From the cell containing the given text, extract its center point as (X, Y) coordinate. 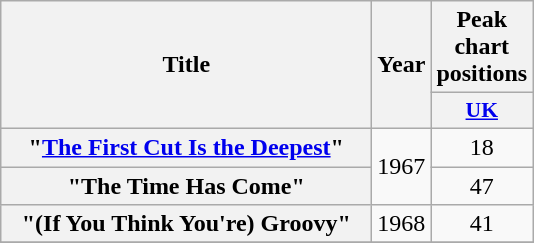
"(If You Think You're) Groovy" (186, 224)
1968 (402, 224)
18 (482, 147)
Title (186, 65)
Year (402, 65)
UK (482, 111)
47 (482, 185)
"The Time Has Come" (186, 185)
Peak chartpositions (482, 47)
"The First Cut Is the Deepest" (186, 147)
41 (482, 224)
1967 (402, 166)
